Output the [X, Y] coordinate of the center of the cell containing the given text.  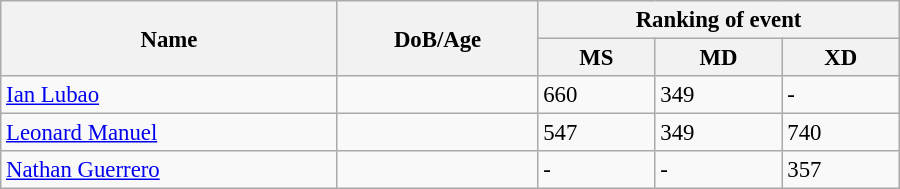
660 [596, 95]
Ranking of event [718, 20]
MD [718, 58]
Leonard Manuel [170, 133]
Name [170, 38]
XD [840, 58]
DoB/Age [438, 38]
547 [596, 133]
740 [840, 133]
Ian Lubao [170, 95]
357 [840, 170]
MS [596, 58]
Nathan Guerrero [170, 170]
